Find where the given text appears and provide that cell's center as [X, Y] coordinate. 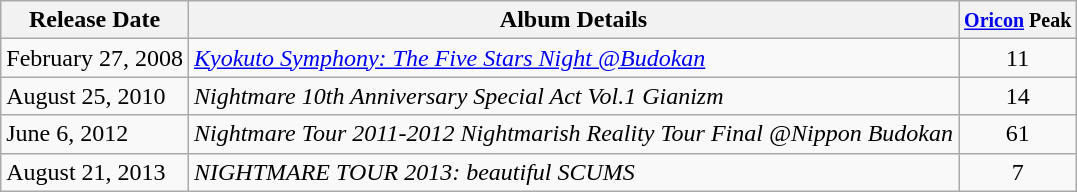
June 6, 2012 [95, 134]
Nightmare 10th Anniversary Special Act Vol.1 Gianizm [573, 96]
14 [1018, 96]
Oricon Peak [1018, 20]
61 [1018, 134]
NIGHTMARE TOUR 2013: beautiful SCUMS [573, 172]
Album Details [573, 20]
Release Date [95, 20]
Kyokuto Symphony: The Five Stars Night @Budokan [573, 58]
11 [1018, 58]
August 21, 2013 [95, 172]
7 [1018, 172]
August 25, 2010 [95, 96]
Nightmare Tour 2011-2012 Nightmarish Reality Tour Final @Nippon Budokan [573, 134]
February 27, 2008 [95, 58]
